Return the [X, Y] coordinate for the center point of the cell that contains the specified text.  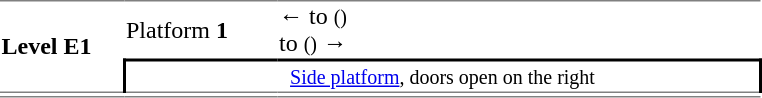
← to () to () → [520, 30]
Platform 1 [200, 30]
Side platform, doors open on the right [442, 76]
Level E1 [62, 47]
